From the cell containing the given text, extract its center point as (x, y) coordinate. 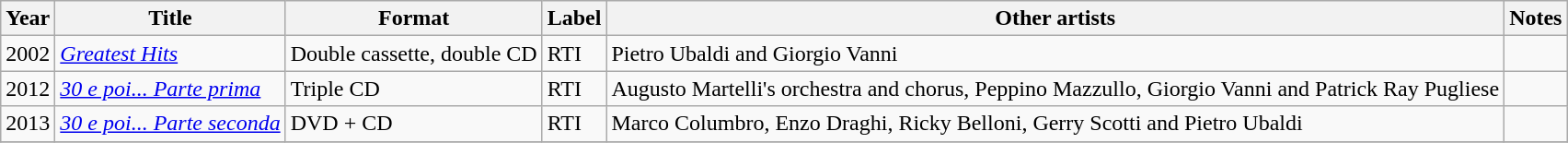
Notes (1536, 18)
Greatest Hits (170, 54)
2012 (28, 89)
2002 (28, 54)
Augusto Martelli's orchestra and chorus, Peppino Mazzullo, Giorgio Vanni and Patrick Ray Pugliese (1055, 89)
Format (414, 18)
Title (170, 18)
Pietro Ubaldi and Giorgio Vanni (1055, 54)
Other artists (1055, 18)
Year (28, 18)
2013 (28, 124)
30 e poi... Parte prima (170, 89)
Label (574, 18)
Marco Columbro, Enzo Draghi, Ricky Belloni, Gerry Scotti and Pietro Ubaldi (1055, 124)
Triple CD (414, 89)
30 e poi... Parte seconda (170, 124)
Double cassette, double CD (414, 54)
DVD + CD (414, 124)
